Scan for the cell matching the given text and deliver its (x, y) coordinate at center. 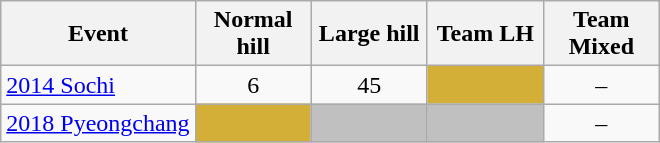
6 (253, 85)
Event (98, 34)
Large hill (369, 34)
2018 Pyeongchang (98, 123)
Team Mixed (601, 34)
Normal hill (253, 34)
2014 Sochi (98, 85)
Team LH (485, 34)
45 (369, 85)
